Identify which cell holds the provided text, then report its [x, y] central coordinate. 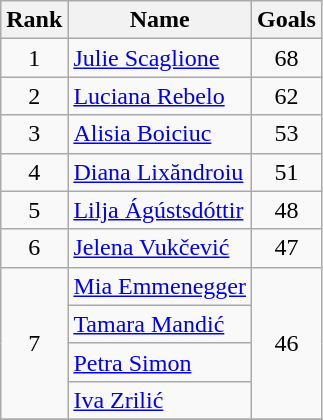
5 [34, 210]
46 [287, 343]
47 [287, 248]
1 [34, 58]
Name [160, 20]
Rank [34, 20]
Goals [287, 20]
Luciana Rebelo [160, 96]
62 [287, 96]
6 [34, 248]
7 [34, 343]
3 [34, 134]
Petra Simon [160, 362]
51 [287, 172]
2 [34, 96]
48 [287, 210]
Tamara Mandić [160, 324]
4 [34, 172]
Mia Emmenegger [160, 286]
68 [287, 58]
53 [287, 134]
Lilja Ágústsdóttir [160, 210]
Jelena Vukčević [160, 248]
Alisia Boiciuc [160, 134]
Julie Scaglione [160, 58]
Iva Zrilić [160, 400]
Diana Lixăndroiu [160, 172]
